Search for the cell housing the specified text and yield its (X, Y) center coordinate. 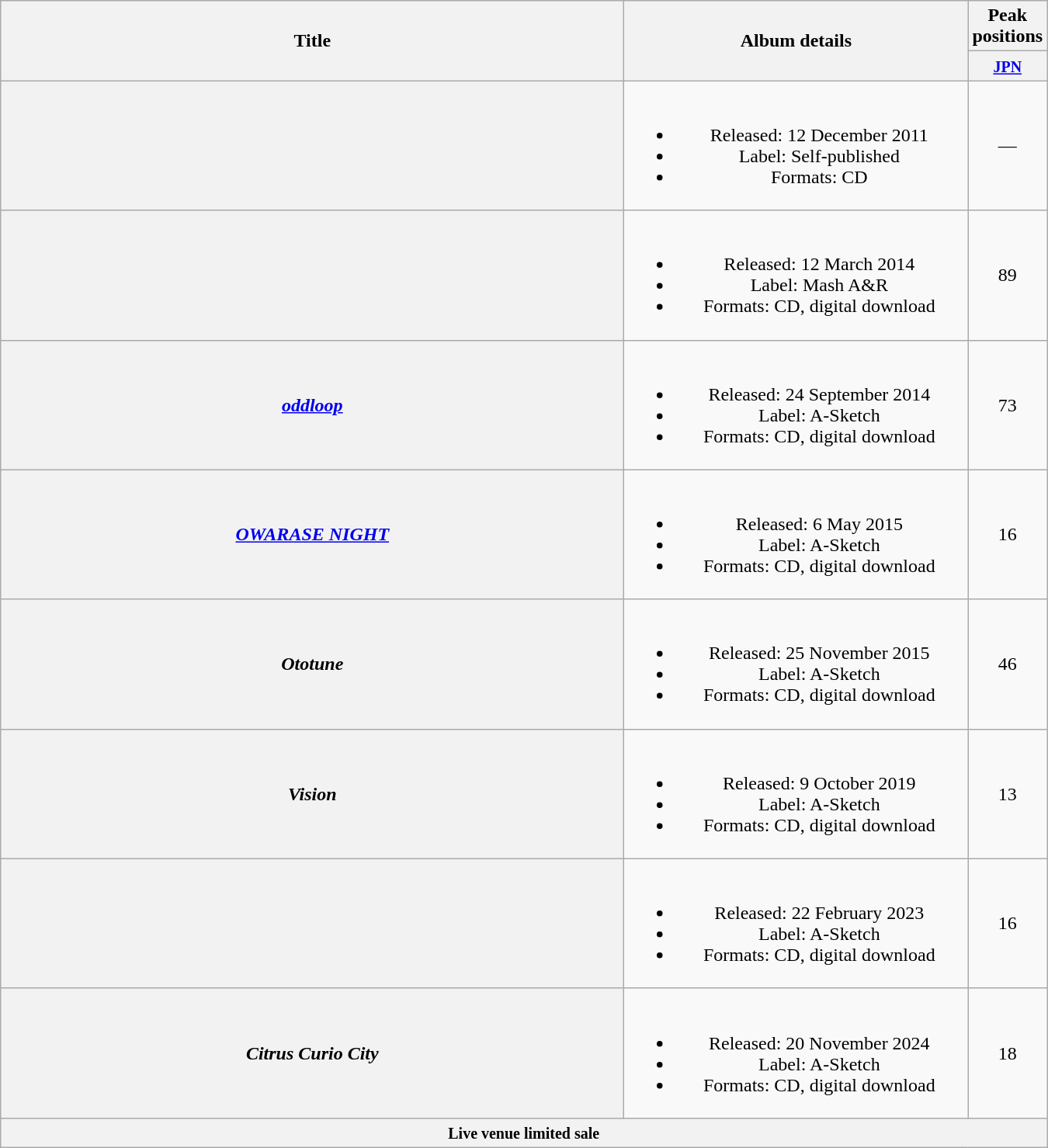
Released: 20 November 2024 Label: A-SketchFormats: CD, digital download (796, 1053)
JPN (1008, 66)
Released: 9 October 2019 Label: A-SketchFormats: CD, digital download (796, 793)
89 (1008, 275)
Live venue limited sale (524, 1132)
Released: 12 December 2011 Label: Self-publishedFormats: CD (796, 146)
Released: 24 September 2014 Label: A-SketchFormats: CD, digital download (796, 405)
Peak positions (1008, 26)
73 (1008, 405)
— (1008, 146)
OWARASE NIGHT (312, 534)
Citrus Curio City (312, 1053)
46 (1008, 664)
Vision (312, 793)
Ototune (312, 664)
Title (312, 40)
Album details (796, 40)
Released: 25 November 2015 Label: A-SketchFormats: CD, digital download (796, 664)
Released: 12 March 2014 Label: Mash A&RFormats: CD, digital download (796, 275)
13 (1008, 793)
Released: 6 May 2015 Label: A-SketchFormats: CD, digital download (796, 534)
18 (1008, 1053)
oddloop (312, 405)
Released: 22 February 2023 Label: A-SketchFormats: CD, digital download (796, 924)
